Provide the [x, y] coordinate of the cell's center where the given text is located.  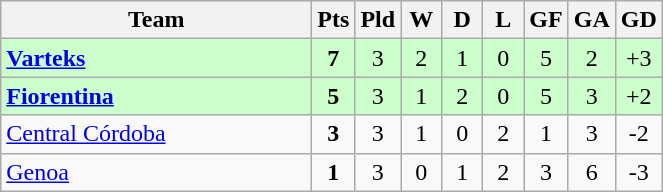
Team [156, 20]
Fiorentina [156, 96]
7 [334, 58]
Genoa [156, 172]
6 [592, 172]
GA [592, 20]
GF [546, 20]
Pld [378, 20]
+3 [638, 58]
-3 [638, 172]
L [504, 20]
-2 [638, 134]
Pts [334, 20]
Varteks [156, 58]
D [462, 20]
Central Córdoba [156, 134]
GD [638, 20]
W [422, 20]
+2 [638, 96]
